Return the (X, Y) coordinate for the center point of the cell that contains the specified text.  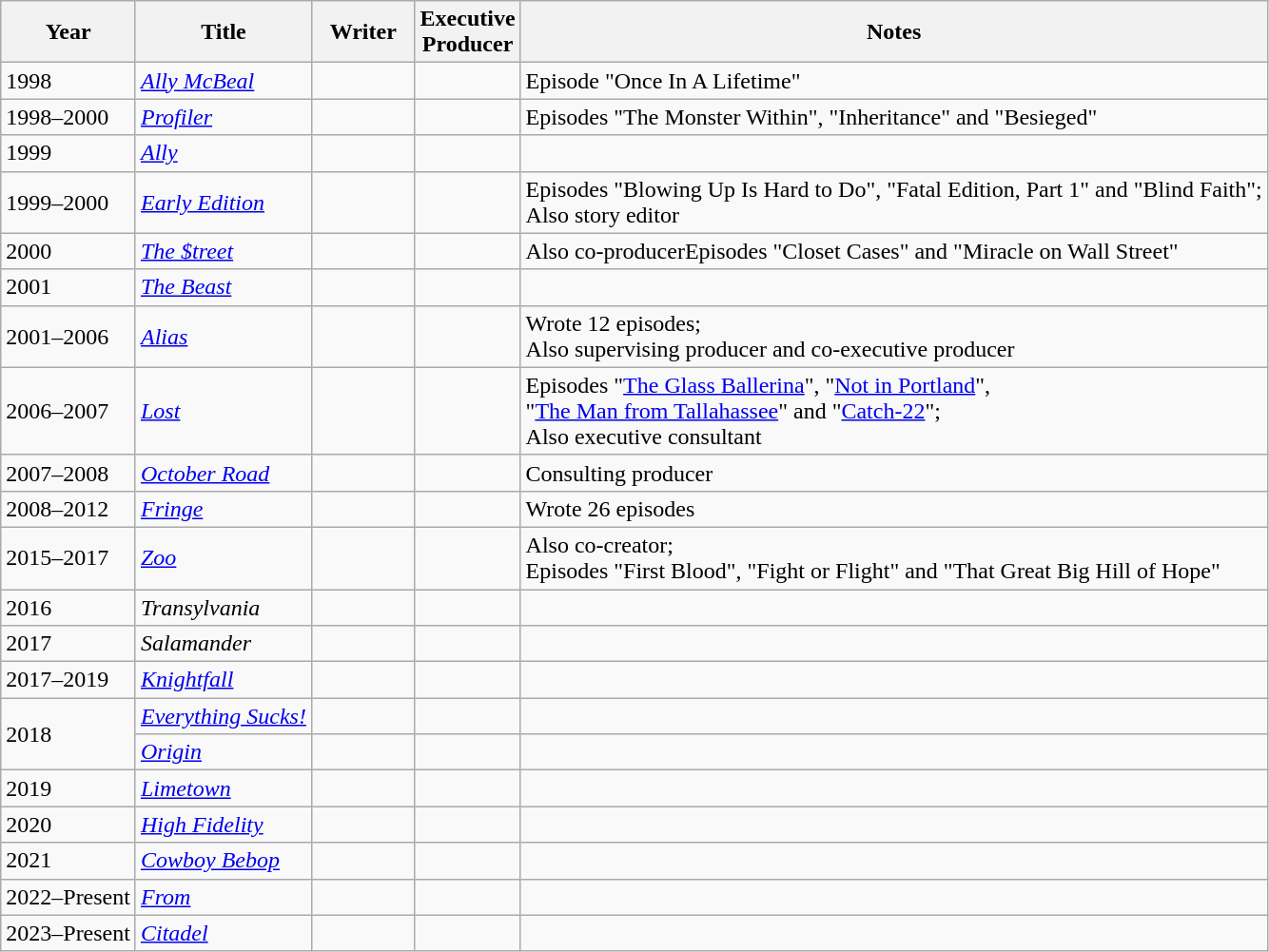
Origin (223, 752)
Knightfall (223, 680)
Notes (894, 32)
2000 (68, 251)
2022–Present (68, 897)
Everything Sucks! (223, 716)
Ally (223, 153)
Transylvania (223, 608)
1998 (68, 81)
Also co-producerEpisodes "Closet Cases" and "Miracle on Wall Street" (894, 251)
Episode "Once In A Lifetime" (894, 81)
2017 (68, 644)
Title (223, 32)
2001–2006 (68, 337)
Zoo (223, 557)
Wrote 12 episodes;Also supervising producer and co-executive producer (894, 337)
2021 (68, 861)
Cowboy Bebop (223, 861)
2020 (68, 825)
Lost (223, 411)
Salamander (223, 644)
Limetown (223, 788)
Citadel (223, 933)
Year (68, 32)
Writer (363, 32)
1999 (68, 153)
Episodes "The Glass Ballerina", "Not in Portland","The Man from Tallahassee" and "Catch-22";Also executive consultant (894, 411)
2006–2007 (68, 411)
Early Edition (223, 202)
2019 (68, 788)
October Road (223, 473)
2017–2019 (68, 680)
Episodes "Blowing Up Is Hard to Do", "Fatal Edition, Part 1" and "Blind Faith";Also story editor (894, 202)
Profiler (223, 117)
1999–2000 (68, 202)
1998–2000 (68, 117)
2016 (68, 608)
2007–2008 (68, 473)
2015–2017 (68, 557)
The Beast (223, 287)
Wrote 26 episodes (894, 509)
The $treet (223, 251)
2008–2012 (68, 509)
Also co-creator;Episodes "First Blood", "Fight or Flight" and "That Great Big Hill of Hope" (894, 557)
From (223, 897)
Alias (223, 337)
High Fidelity (223, 825)
Consulting producer (894, 473)
2018 (68, 734)
2001 (68, 287)
ExecutiveProducer (468, 32)
Episodes "The Monster Within", "Inheritance" and "Besieged" (894, 117)
Ally McBeal (223, 81)
2023–Present (68, 933)
Fringe (223, 509)
